Locate the cell with the specified text and output its [X, Y] center coordinate. 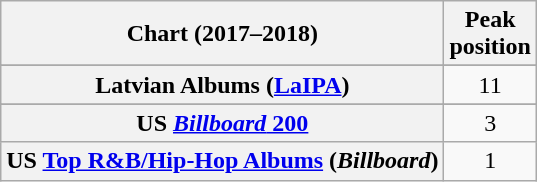
Latvian Albums (LaIPA) [222, 85]
11 [490, 85]
1 [490, 161]
3 [490, 123]
US Billboard 200 [222, 123]
US Top R&B/Hip-Hop Albums (Billboard) [222, 161]
Peak position [490, 34]
Chart (2017–2018) [222, 34]
